Identify which cell holds the provided text, then report its (X, Y) central coordinate. 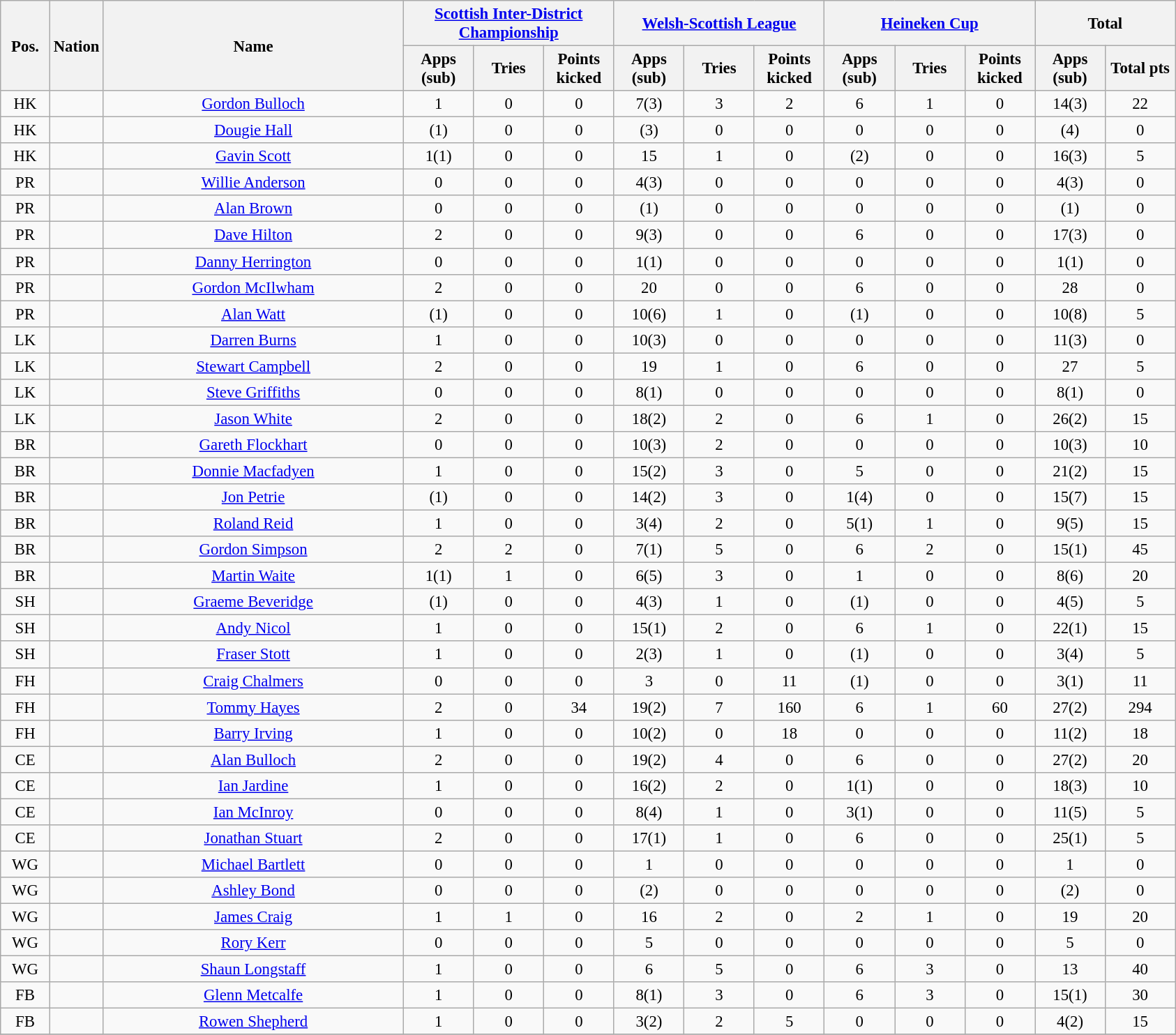
Gareth Flockhart (254, 445)
Gordon McIlwham (254, 287)
11(5) (1070, 812)
Barry Irving (254, 733)
28 (1070, 287)
(4) (1070, 130)
8(6) (1070, 576)
4(5) (1070, 602)
15(7) (1070, 497)
Danny Herrington (254, 262)
Fraser Stott (254, 655)
4(2) (1070, 1022)
Jonathan Stuart (254, 838)
Craig Chalmers (254, 681)
16(3) (1070, 156)
Dave Hilton (254, 235)
Rowen Shepherd (254, 1022)
14(3) (1070, 104)
Donnie Macfadyen (254, 471)
Gordon Simpson (254, 550)
Gavin Scott (254, 156)
Alan Watt (254, 314)
160 (790, 707)
Rory Kerr (254, 943)
3(2) (649, 1022)
16 (649, 917)
8(4) (649, 812)
Ian Jardine (254, 786)
Jason White (254, 418)
4 (720, 760)
45 (1140, 550)
Jon Petrie (254, 497)
11(3) (1070, 340)
9(3) (649, 235)
30 (1140, 995)
10(6) (649, 314)
Pos. (25, 46)
Alan Brown (254, 209)
7 (720, 707)
9(5) (1070, 524)
Ian McInroy (254, 812)
17(3) (1070, 235)
34 (579, 707)
Stewart Campbell (254, 366)
Nation (76, 46)
Michael Bartlett (254, 864)
22(1) (1070, 628)
Scottish Inter-District Championship (508, 24)
18(2) (649, 418)
7(3) (649, 104)
2(3) (649, 655)
6(5) (649, 576)
13 (1070, 969)
Ashley Bond (254, 891)
17(1) (649, 838)
Steve Griffiths (254, 393)
Welsh-Scottish League (719, 24)
26(2) (1070, 418)
Name (254, 46)
Darren Burns (254, 340)
294 (1140, 707)
Gordon Bulloch (254, 104)
Dougie Hall (254, 130)
10(8) (1070, 314)
Shaun Longstaff (254, 969)
Heineken Cup (930, 24)
Willie Anderson (254, 183)
(3) (649, 130)
Total pts (1140, 68)
15(2) (649, 471)
18(3) (1070, 786)
60 (1000, 707)
James Craig (254, 917)
25(1) (1070, 838)
Andy Nicol (254, 628)
10(2) (649, 733)
Tommy Hayes (254, 707)
Glenn Metcalfe (254, 995)
5(1) (859, 524)
Martin Waite (254, 576)
1(4) (859, 497)
Total (1105, 24)
27 (1070, 366)
16(2) (649, 786)
Alan Bulloch (254, 760)
Graeme Beveridge (254, 602)
21(2) (1070, 471)
11(2) (1070, 733)
Roland Reid (254, 524)
22 (1140, 104)
14(2) (649, 497)
7(1) (649, 550)
40 (1140, 969)
